Locate the cell with the specified text and output its (x, y) center coordinate. 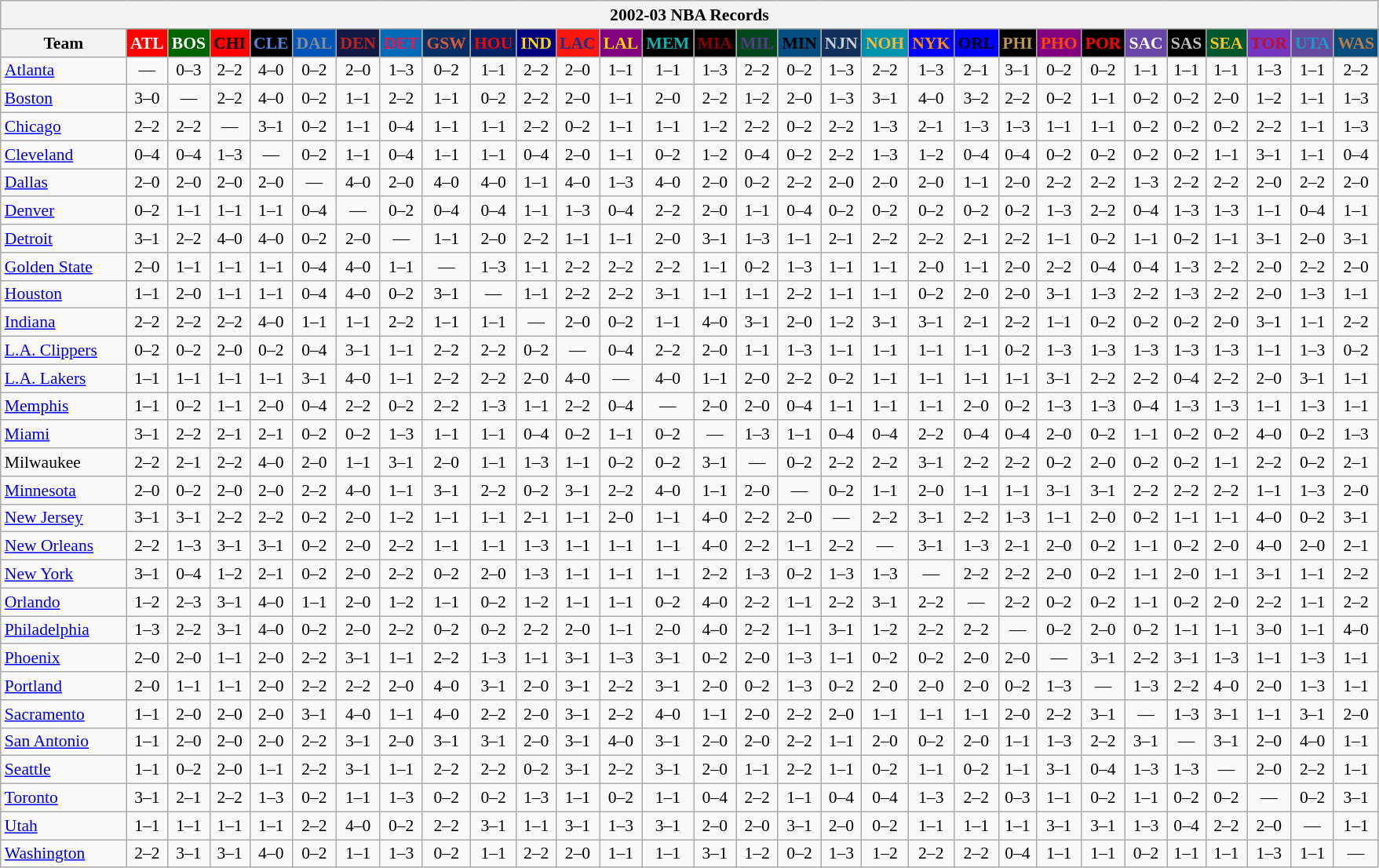
3–2 (976, 99)
CLE (272, 43)
DAL (315, 43)
San Antonio (64, 742)
SEA (1226, 43)
L.A. Clippers (64, 351)
DEN (358, 43)
UTA (1312, 43)
HOU (493, 43)
Orlando (64, 602)
Seattle (64, 770)
LAC (578, 43)
Houston (64, 294)
NOH (885, 43)
CHI (229, 43)
Indiana (64, 323)
MIA (715, 43)
MIN (799, 43)
Cleveland (64, 155)
Miami (64, 435)
New York (64, 574)
Memphis (64, 407)
POR (1104, 43)
Golden State (64, 267)
SAS (1187, 43)
Minnesota (64, 491)
SAC (1146, 43)
Chicago (64, 127)
Utah (64, 826)
Team (64, 43)
IND (536, 43)
ATL (148, 43)
MEM (667, 43)
Sacramento (64, 714)
DET (402, 43)
ORL (976, 43)
Washington (64, 854)
PHI (1017, 43)
New Jersey (64, 518)
Phoenix (64, 658)
GSW (446, 43)
PHO (1060, 43)
2–3 (188, 602)
Dallas (64, 183)
Atlanta (64, 71)
WAS (1356, 43)
Boston (64, 99)
Detroit (64, 239)
Toronto (64, 798)
Portland (64, 686)
MIL (757, 43)
NJN (841, 43)
LAL (622, 43)
Milwaukee (64, 462)
TOR (1270, 43)
Philadelphia (64, 630)
New Orleans (64, 546)
BOS (188, 43)
NYK (931, 43)
L.A. Lakers (64, 378)
2002-03 NBA Records (689, 15)
Denver (64, 211)
